Scan for the cell matching the given text and deliver its [X, Y] coordinate at center. 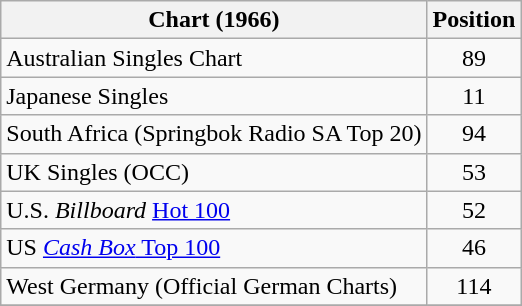
94 [474, 134]
US Cash Box Top 100 [214, 248]
53 [474, 172]
U.S. Billboard Hot 100 [214, 210]
West Germany (Official German Charts) [214, 286]
89 [474, 58]
52 [474, 210]
Position [474, 20]
Chart (1966) [214, 20]
UK Singles (OCC) [214, 172]
114 [474, 286]
46 [474, 248]
Japanese Singles [214, 96]
Australian Singles Chart [214, 58]
11 [474, 96]
South Africa (Springbok Radio SA Top 20) [214, 134]
